For the text-containing cell, return its midpoint in (x, y) coordinate format. 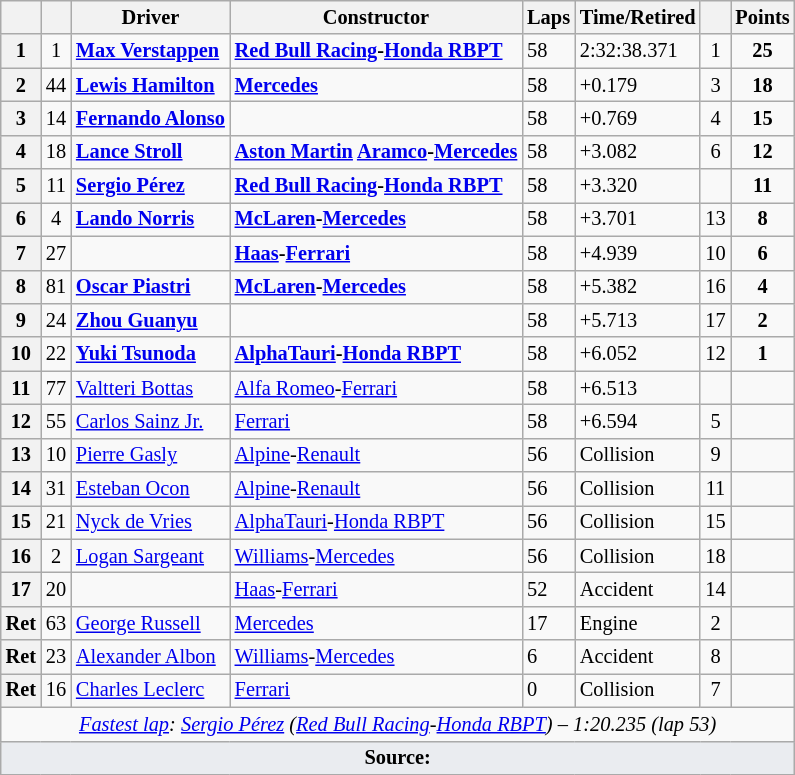
Lando Norris (150, 219)
Driver (150, 17)
Lewis Hamilton (150, 85)
Max Verstappen (150, 51)
Pierre Gasly (150, 455)
77 (56, 388)
+6.594 (638, 421)
+0.769 (638, 118)
27 (56, 253)
George Russell (150, 623)
55 (56, 421)
24 (56, 320)
+5.713 (638, 320)
31 (56, 489)
Engine (638, 623)
Lance Stroll (150, 152)
Aston Martin Aramco-Mercedes (376, 152)
Alfa Romeo-Ferrari (376, 388)
21 (56, 522)
Source: (398, 758)
Fernando Alonso (150, 118)
22 (56, 354)
Alexander Albon (150, 657)
20 (56, 589)
Points (763, 17)
+3.701 (638, 219)
81 (56, 287)
+6.513 (638, 388)
Esteban Ocon (150, 489)
23 (56, 657)
+3.082 (638, 152)
Charles Leclerc (150, 690)
0 (548, 690)
Constructor (376, 17)
+0.179 (638, 85)
+3.320 (638, 186)
+5.382 (638, 287)
52 (548, 589)
Yuki Tsunoda (150, 354)
25 (763, 51)
Zhou Guanyu (150, 320)
44 (56, 85)
Fastest lap: Sergio Pérez (Red Bull Racing-Honda RBPT) – 1:20.235 (lap 53) (398, 724)
Laps (548, 17)
Time/Retired (638, 17)
+4.939 (638, 253)
Valtteri Bottas (150, 388)
Nyck de Vries (150, 522)
Logan Sargeant (150, 556)
Oscar Piastri (150, 287)
63 (56, 623)
Sergio Pérez (150, 186)
Carlos Sainz Jr. (150, 421)
+6.052 (638, 354)
2:32:38.371 (638, 51)
